Find where the given text appears and provide that cell's center as (X, Y) coordinate. 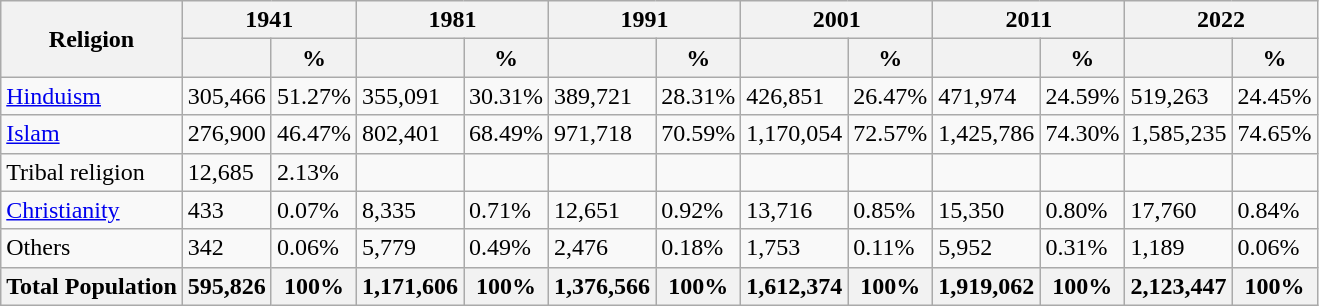
Total Population (92, 286)
Tribal religion (92, 172)
0.92% (698, 210)
1991 (645, 20)
971,718 (602, 134)
595,826 (226, 286)
1,171,606 (410, 286)
802,401 (410, 134)
17,760 (1178, 210)
0.80% (1082, 210)
433 (226, 210)
24.45% (1274, 96)
0.07% (314, 210)
Religion (92, 39)
Hinduism (92, 96)
1981 (452, 20)
46.47% (314, 134)
0.84% (1274, 210)
30.31% (506, 96)
342 (226, 248)
2,123,447 (1178, 286)
1,919,062 (986, 286)
5,779 (410, 248)
Christianity (92, 210)
1,189 (1178, 248)
2011 (1029, 20)
276,900 (226, 134)
70.59% (698, 134)
12,685 (226, 172)
389,721 (602, 96)
2022 (1221, 20)
1,376,566 (602, 286)
2.13% (314, 172)
1941 (269, 20)
72.57% (890, 134)
74.30% (1082, 134)
1,753 (794, 248)
68.49% (506, 134)
1,425,786 (986, 134)
74.65% (1274, 134)
15,350 (986, 210)
0.85% (890, 210)
8,335 (410, 210)
13,716 (794, 210)
2,476 (602, 248)
24.59% (1082, 96)
0.11% (890, 248)
0.18% (698, 248)
12,651 (602, 210)
0.71% (506, 210)
519,263 (1178, 96)
Islam (92, 134)
28.31% (698, 96)
471,974 (986, 96)
0.49% (506, 248)
5,952 (986, 248)
1,585,235 (1178, 134)
2001 (837, 20)
0.31% (1082, 248)
51.27% (314, 96)
1,612,374 (794, 286)
1,170,054 (794, 134)
Others (92, 248)
426,851 (794, 96)
355,091 (410, 96)
305,466 (226, 96)
26.47% (890, 96)
